Identify which cell holds the provided text, then report its (X, Y) central coordinate. 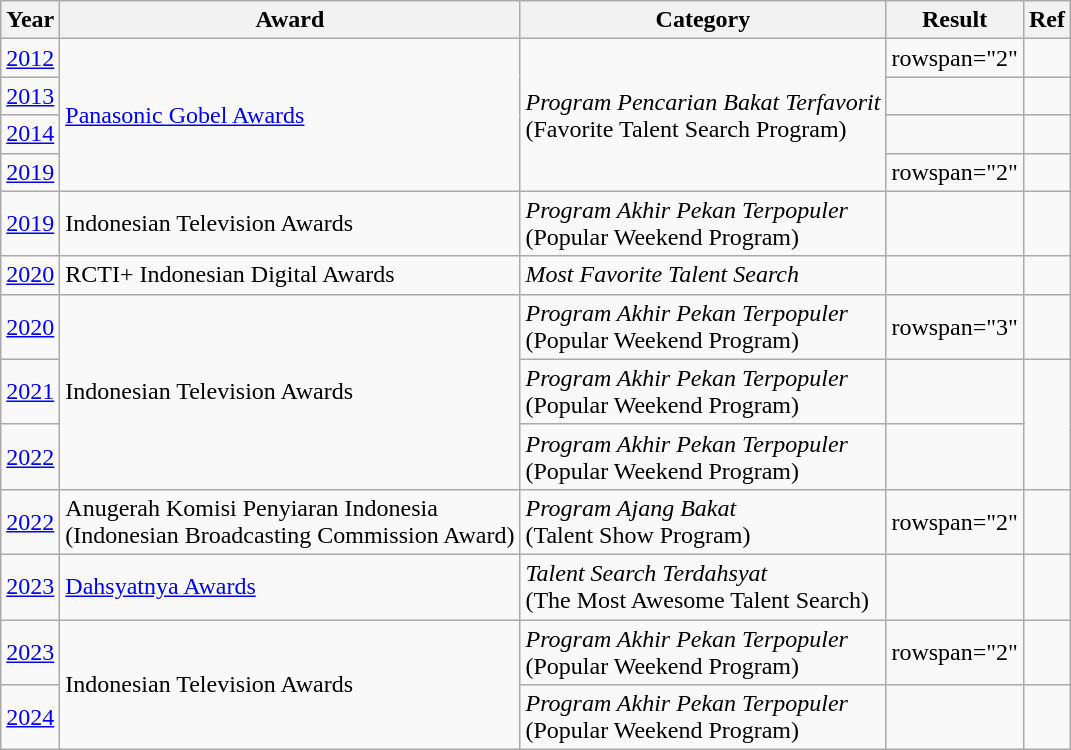
Panasonic Gobel Awards (290, 115)
Talent Search Terdahsyat(The Most Awesome Talent Search) (703, 586)
Program Pencarian Bakat Terfavorit(Favorite Talent Search Program) (703, 115)
Result (955, 20)
rowspan="3" (955, 326)
Program Ajang Bakat(Talent Show Program) (703, 522)
Most Favorite Talent Search (703, 275)
2013 (30, 96)
2021 (30, 392)
Category (703, 20)
Dahsyatnya Awards (290, 586)
Anugerah Komisi Penyiaran Indonesia(Indonesian Broadcasting Commission Award) (290, 522)
Year (30, 20)
2024 (30, 718)
2012 (30, 58)
Award (290, 20)
RCTI+ Indonesian Digital Awards (290, 275)
Ref (1046, 20)
2014 (30, 134)
